Return [x, y] of the center of cell containing provided text 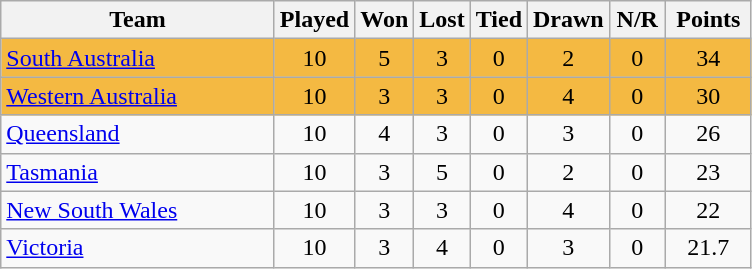
23 [708, 172]
Tied [498, 20]
Won [384, 20]
Lost [442, 20]
26 [708, 134]
34 [708, 58]
Queensland [138, 134]
22 [708, 210]
Western Australia [138, 96]
21.7 [708, 248]
Points [708, 20]
Tasmania [138, 172]
Victoria [138, 248]
Team [138, 20]
Drawn [569, 20]
Played [314, 20]
South Australia [138, 58]
30 [708, 96]
N/R [637, 20]
New South Wales [138, 210]
